Scan for the cell matching the given text and deliver its (X, Y) coordinate at center. 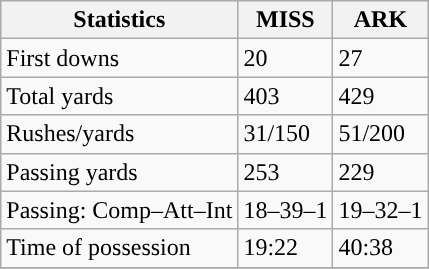
20 (286, 58)
40:38 (380, 248)
19–32–1 (380, 210)
253 (286, 172)
31/150 (286, 134)
18–39–1 (286, 210)
51/200 (380, 134)
429 (380, 96)
403 (286, 96)
ARK (380, 20)
229 (380, 172)
Statistics (120, 20)
Time of possession (120, 248)
Total yards (120, 96)
First downs (120, 58)
Passing yards (120, 172)
MISS (286, 20)
19:22 (286, 248)
Rushes/yards (120, 134)
27 (380, 58)
Passing: Comp–Att–Int (120, 210)
